Extract the [X, Y] coordinate from the center of the cell holding the provided text.  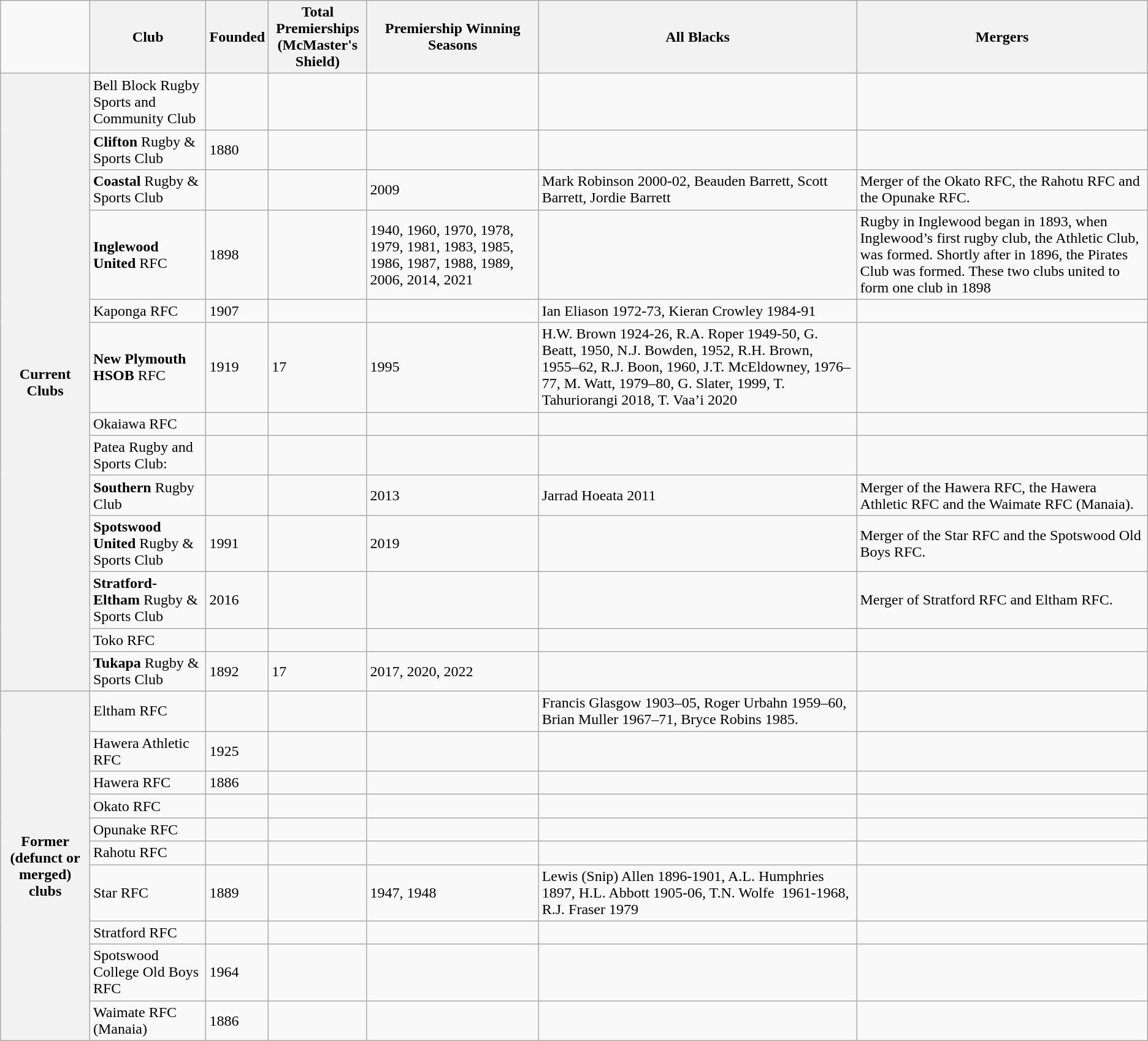
1907 [237, 311]
New Plymouth HSOB RFC [147, 367]
Merger of Stratford RFC and Eltham RFC. [1002, 600]
Hawera RFC [147, 783]
Spotswood United Rugby & Sports Club [147, 543]
Bell Block Rugby Sports and Community Club [147, 102]
1925 [237, 752]
Tukapa Rugby & Sports Club [147, 672]
Kaponga RFC [147, 311]
Former (defunct or merged) clubs [45, 866]
Rahotu RFC [147, 853]
Eltham RFC [147, 711]
1892 [237, 672]
Jarrad Hoeata 2011 [698, 495]
1889 [237, 893]
Mergers [1002, 37]
Club [147, 37]
Stratford-Eltham Rugby & Sports Club [147, 600]
Patea Rugby and Sports Club: [147, 455]
Ian Eliason 1972-73, Kieran Crowley 1984-91 [698, 311]
Spotswood College Old Boys RFC [147, 972]
Merger of the Hawera RFC, the Hawera Athletic RFC and the Waimate RFC (Manaia). [1002, 495]
1940, 1960, 1970, 1978, 1979, 1981, 1983, 1985, 1986, 1987, 1988, 1989, 2006, 2014, 2021 [453, 254]
Stratford RFC [147, 932]
2013 [453, 495]
1898 [237, 254]
Lewis (Snip) Allen 1896-1901, A.L. Humphries 1897, H.L. Abbott 1905-06, T.N. Wolfe 1961-1968, R.J. Fraser 1979 [698, 893]
2017, 2020, 2022 [453, 672]
2009 [453, 190]
2019 [453, 543]
Francis Glasgow 1903–05, Roger Urbahn 1959–60, Brian Muller 1967–71, Bryce Robins 1985. [698, 711]
1995 [453, 367]
1919 [237, 367]
Opunake RFC [147, 829]
Coastal Rugby & Sports Club [147, 190]
Star RFC [147, 893]
Merger of the Okato RFC, the Rahotu RFC and the Opunake RFC. [1002, 190]
Clifton Rugby & Sports Club [147, 150]
Total Premierships(McMaster's Shield) [318, 37]
Southern Rugby Club [147, 495]
Premiership Winning Seasons [453, 37]
Inglewood United RFC [147, 254]
Current Clubs [45, 383]
1947, 1948 [453, 893]
1880 [237, 150]
Okato RFC [147, 806]
Mark Robinson 2000-02, Beauden Barrett, Scott Barrett, Jordie Barrett [698, 190]
1964 [237, 972]
Toko RFC [147, 639]
2016 [237, 600]
All Blacks [698, 37]
1991 [237, 543]
Merger of the Star RFC and the Spotswood Old Boys RFC. [1002, 543]
Founded [237, 37]
Waimate RFC (Manaia) [147, 1020]
Okaiawa RFC [147, 424]
Hawera Athletic RFC [147, 752]
